Provide the (x, y) coordinate of the cell's center where the given text is located.  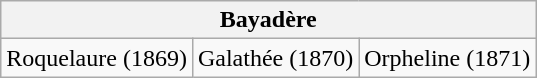
Bayadère (268, 20)
Roquelaure (1869) (97, 58)
Galathée (1870) (275, 58)
Orpheline (1871) (448, 58)
